Extract the (x, y) coordinate from the center of the cell holding the provided text.  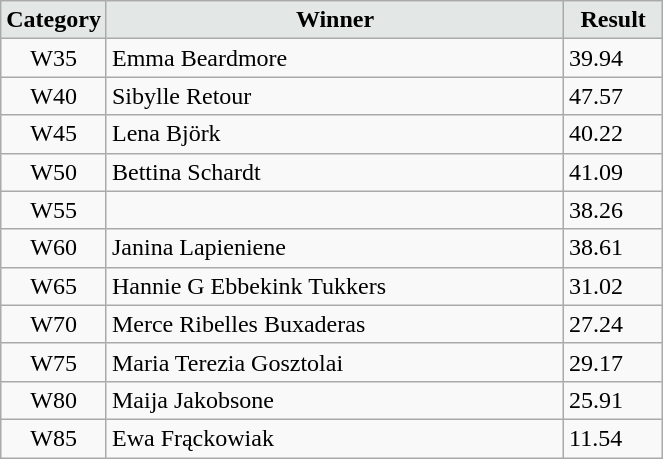
W40 (54, 96)
Ewa Frąckowiak (334, 438)
31.02 (614, 286)
W60 (54, 248)
27.24 (614, 324)
Sibylle Retour (334, 96)
Bettina Schardt (334, 172)
Category (54, 20)
25.91 (614, 400)
Hannie G Ebbekink Tukkers (334, 286)
W55 (54, 210)
38.61 (614, 248)
W70 (54, 324)
W85 (54, 438)
Result (614, 20)
47.57 (614, 96)
39.94 (614, 58)
Maria Terezia Gosztolai (334, 362)
Janina Lapieniene (334, 248)
W65 (54, 286)
W35 (54, 58)
41.09 (614, 172)
Merce Ribelles Buxaderas (334, 324)
11.54 (614, 438)
Maija Jakobsone (334, 400)
Lena Björk (334, 134)
Winner (334, 20)
W75 (54, 362)
W45 (54, 134)
W80 (54, 400)
40.22 (614, 134)
W50 (54, 172)
29.17 (614, 362)
38.26 (614, 210)
Emma Beardmore (334, 58)
